Detect which cell encompasses the target text, then output its (x, y) center coordinate. 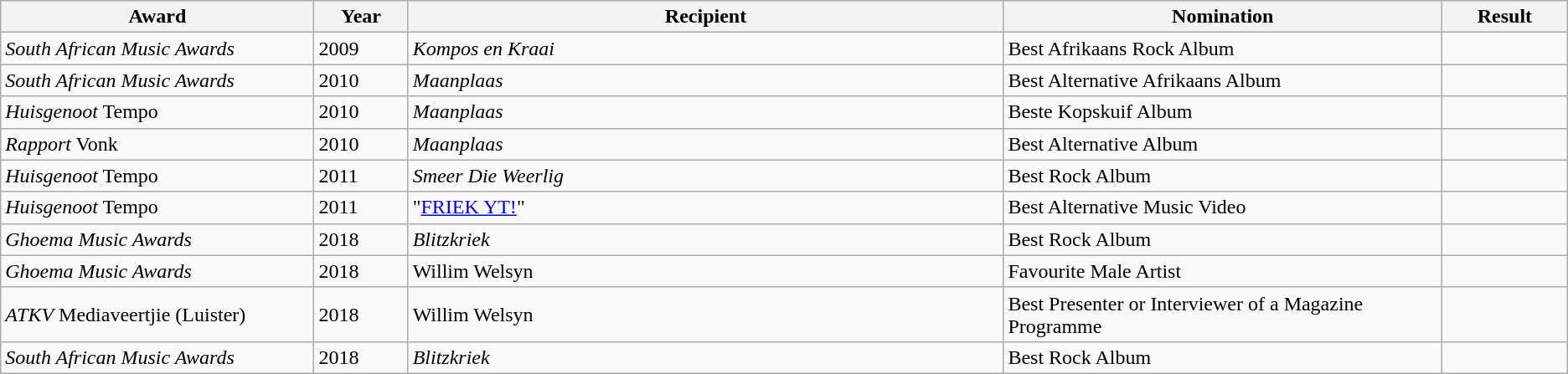
Nomination (1223, 17)
Best Afrikaans Rock Album (1223, 49)
Rapport Vonk (157, 144)
Best Presenter or Interviewer of a Magazine Programme (1223, 315)
Smeer Die Weerlig (705, 176)
Award (157, 17)
Best Alternative Album (1223, 144)
Year (361, 17)
ATKV Mediaveertjie (Luister) (157, 315)
Best Alternative Afrikaans Album (1223, 80)
Best Alternative Music Video (1223, 207)
2009 (361, 49)
Recipient (705, 17)
Result (1505, 17)
Kompos en Kraai (705, 49)
Favourite Male Artist (1223, 271)
Beste Kopskuif Album (1223, 112)
"FRIEK YT!" (705, 207)
